Detect which cell encompasses the target text, then output its [X, Y] center coordinate. 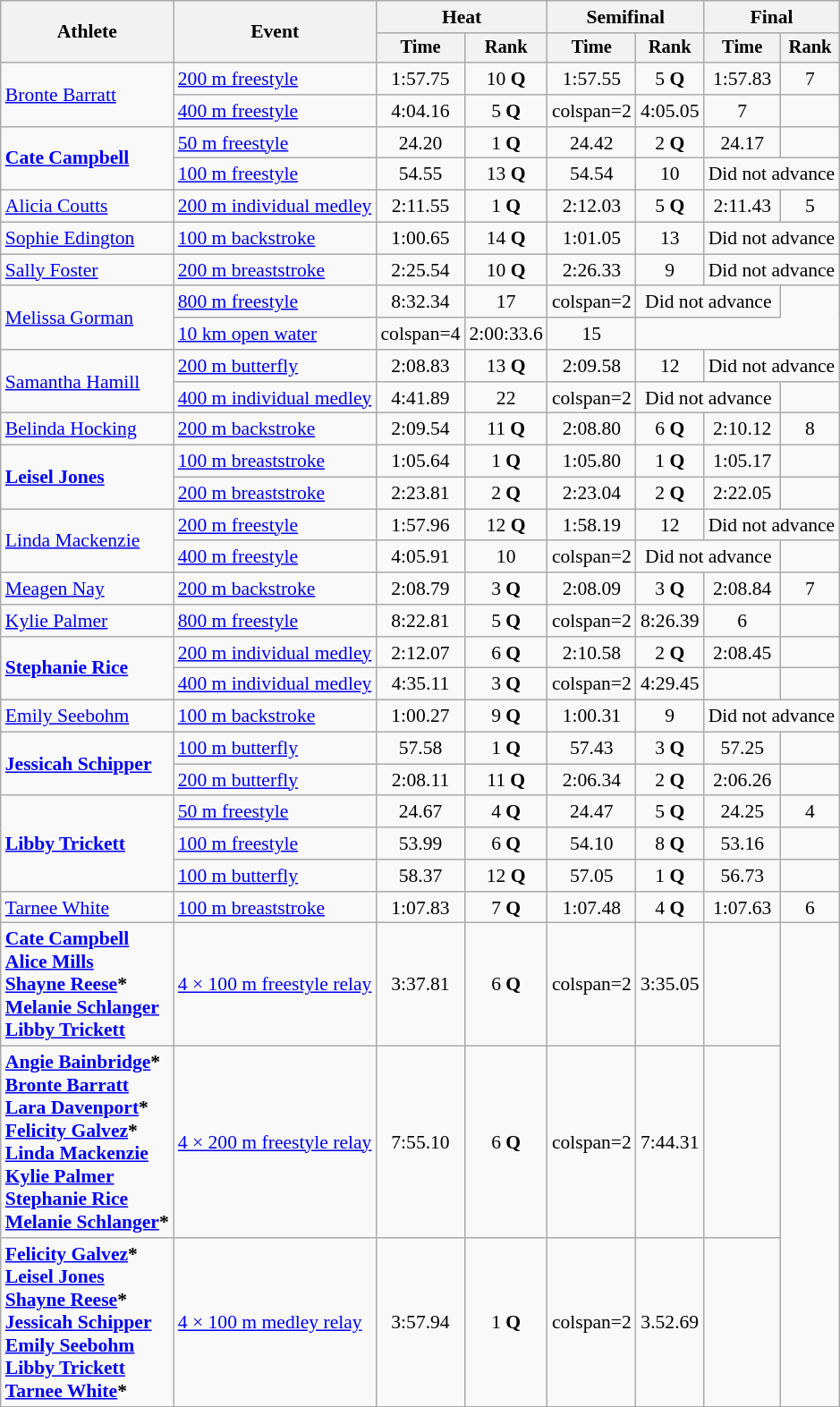
4:04.16 [420, 111]
8:26.39 [670, 621]
4 [810, 812]
2:23.04 [592, 494]
Belinda Hocking [88, 429]
22 [506, 398]
2:09.54 [420, 429]
Leisel Jones [88, 478]
2:25.54 [420, 270]
5 [810, 207]
2:11.43 [742, 207]
24.25 [742, 812]
colspan=4 [420, 334]
2:09.58 [592, 366]
2:26.33 [592, 270]
54.55 [420, 174]
4:05.05 [670, 111]
8 [810, 429]
54.54 [592, 174]
58.37 [420, 876]
7:44.31 [670, 1142]
Cate Campbell [88, 159]
2:12.07 [420, 653]
Melissa Gorman [88, 318]
2:11.55 [420, 207]
2:22.05 [742, 494]
1:57.55 [592, 79]
15 [592, 334]
2:10.12 [742, 429]
1:58.19 [592, 525]
4:35.11 [420, 684]
Jessicah Schipper [88, 764]
1:01.05 [592, 239]
9 Q [506, 716]
14 Q [506, 239]
53.16 [742, 843]
2:08.80 [592, 429]
Sophie Edington [88, 239]
2:23.81 [420, 494]
24.17 [742, 143]
2:08.09 [592, 589]
24.20 [420, 143]
2:08.79 [420, 589]
1:57.96 [420, 525]
1:00.65 [420, 239]
24.67 [420, 812]
Alicia Coutts [88, 207]
1:05.17 [742, 462]
2:08.11 [420, 780]
1:07.83 [420, 908]
57.58 [420, 749]
1:00.31 [592, 716]
Emily Seebohm [88, 716]
2:08.45 [742, 653]
54.10 [592, 843]
Bronte Barratt [88, 95]
Sally Foster [88, 270]
4:29.45 [670, 684]
Felicity Galvez*Leisel JonesShayne Reese*Jessicah SchipperEmily SeebohmLibby TrickettTarnee White* [88, 1322]
1:05.80 [592, 462]
8 Q [670, 843]
53.99 [420, 843]
24.47 [592, 812]
2:10.58 [592, 653]
1:57.75 [420, 79]
17 [506, 302]
4:05.91 [420, 557]
8:32.34 [420, 302]
Meagen Nay [88, 589]
3:35.05 [670, 985]
2:00:33.6 [506, 334]
1:05.64 [420, 462]
4 × 200 m freestyle relay [276, 1142]
4 × 100 m freestyle relay [276, 985]
2:06.34 [592, 780]
Samantha Hamill [88, 381]
Semifinal [626, 17]
4:41.89 [420, 398]
2:12.03 [592, 207]
Athlete [88, 32]
Libby Trickett [88, 844]
1:57.83 [742, 79]
Angie Bainbridge*Bronte BarrattLara Davenport*Felicity Galvez*Linda MackenzieKylie PalmerStephanie RiceMelanie Schlanger* [88, 1142]
24.42 [592, 143]
Stephanie Rice [88, 669]
3.52.69 [670, 1322]
10 km open water [276, 334]
4 × 100 m medley relay [276, 1322]
7 Q [506, 908]
3:37.81 [420, 985]
57.43 [592, 749]
Final [772, 17]
2:08.83 [420, 366]
1:07.63 [742, 908]
Tarnee White [88, 908]
1:00.27 [420, 716]
Kylie Palmer [88, 621]
Linda Mackenzie [88, 540]
Heat [462, 17]
13 [670, 239]
57.25 [742, 749]
56.73 [742, 876]
7:55.10 [420, 1142]
57.05 [592, 876]
3:57.94 [420, 1322]
1:07.48 [592, 908]
2:08.84 [742, 589]
2:06.26 [742, 780]
Cate CampbellAlice MillsShayne Reese*Melanie SchlangerLibby Trickett [88, 985]
8:22.81 [420, 621]
Event [276, 32]
